From the cell containing the given text, extract its center point as (X, Y) coordinate. 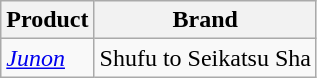
Shufu to Seikatsu Sha (205, 58)
Product (48, 20)
Brand (205, 20)
Junon (48, 58)
